Locate the cell with the specified text and output its [X, Y] center coordinate. 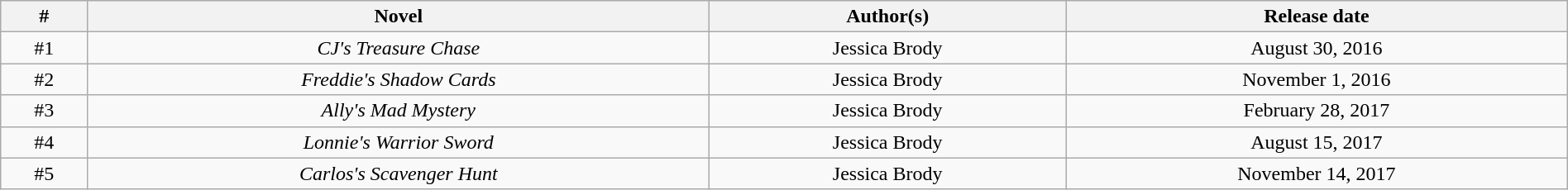
#1 [45, 48]
Release date [1317, 17]
August 15, 2017 [1317, 142]
Author(s) [888, 17]
November 1, 2016 [1317, 79]
#3 [45, 111]
#5 [45, 173]
#4 [45, 142]
Freddie's Shadow Cards [399, 79]
#2 [45, 79]
# [45, 17]
Ally's Mad Mystery [399, 111]
Carlos's Scavenger Hunt [399, 173]
February 28, 2017 [1317, 111]
November 14, 2017 [1317, 173]
CJ's Treasure Chase [399, 48]
August 30, 2016 [1317, 48]
Novel [399, 17]
Lonnie's Warrior Sword [399, 142]
